Identify which cell holds the provided text, then report its (X, Y) central coordinate. 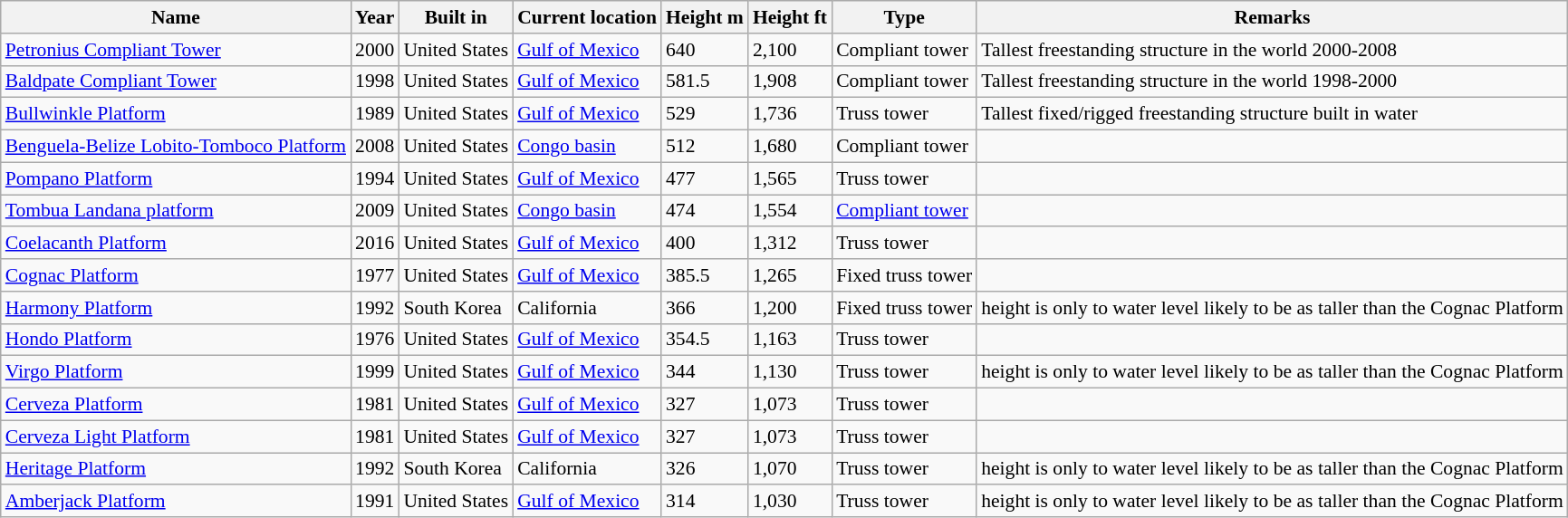
Heritage Platform (176, 469)
Height m (705, 17)
Cerveza Light Platform (176, 436)
1,070 (790, 469)
Remarks (1272, 17)
1991 (375, 502)
1,130 (790, 372)
1,312 (790, 244)
1,030 (790, 502)
1999 (375, 372)
Height ft (790, 17)
2,100 (790, 50)
512 (705, 147)
1,680 (790, 147)
Tallest freestanding structure in the world 2000-2008 (1272, 50)
529 (705, 114)
Amberjack Platform (176, 502)
1,908 (790, 82)
Tallest freestanding structure in the world 1998-2000 (1272, 82)
400 (705, 244)
Current location (587, 17)
Type (904, 17)
477 (705, 178)
Built in (456, 17)
Name (176, 17)
Tombua Landana platform (176, 211)
Benguela-Belize Lobito-Tomboco Platform (176, 147)
326 (705, 469)
344 (705, 372)
1,200 (790, 308)
1998 (375, 82)
2009 (375, 211)
Bullwinkle Platform (176, 114)
1,565 (790, 178)
474 (705, 211)
Baldpate Compliant Tower (176, 82)
Hondo Platform (176, 340)
2000 (375, 50)
Tallest fixed/rigged freestanding structure built in water (1272, 114)
Virgo Platform (176, 372)
354.5 (705, 340)
2008 (375, 147)
385.5 (705, 275)
Coelacanth Platform (176, 244)
1,163 (790, 340)
1994 (375, 178)
1976 (375, 340)
1977 (375, 275)
1,736 (790, 114)
314 (705, 502)
1989 (375, 114)
Pompano Platform (176, 178)
Harmony Platform (176, 308)
1,554 (790, 211)
Year (375, 17)
366 (705, 308)
2016 (375, 244)
Cognac Platform (176, 275)
Petronius Compliant Tower (176, 50)
1,265 (790, 275)
640 (705, 50)
581.5 (705, 82)
Cerveza Platform (176, 405)
